Locate the cell with the specified text and output its [x, y] center coordinate. 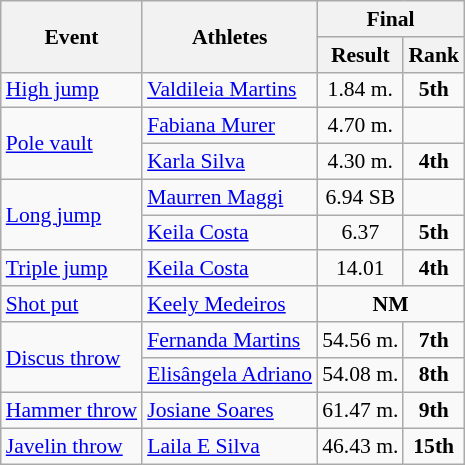
46.43 m. [360, 447]
7th [434, 340]
Event [72, 36]
Laila E Silva [230, 447]
4.30 m. [360, 162]
4.70 m. [360, 126]
Athletes [230, 36]
8th [434, 375]
9th [434, 411]
Javelin throw [72, 447]
Result [360, 55]
Fabiana Murer [230, 126]
6.37 [360, 233]
High jump [72, 90]
6.94 SB [360, 197]
54.56 m. [360, 340]
Pole vault [72, 144]
Hammer throw [72, 411]
54.08 m. [360, 375]
Fernanda Martins [230, 340]
Elisângela Adriano [230, 375]
Final [390, 19]
Discus throw [72, 358]
Long jump [72, 214]
Karla Silva [230, 162]
14.01 [360, 269]
Keely Medeiros [230, 304]
15th [434, 447]
1.84 m. [360, 90]
Josiane Soares [230, 411]
Rank [434, 55]
Maurren Maggi [230, 197]
Valdileia Martins [230, 90]
Triple jump [72, 269]
61.47 m. [360, 411]
NM [390, 304]
Shot put [72, 304]
